Output the (x, y) coordinate of the center of the cell containing the given text.  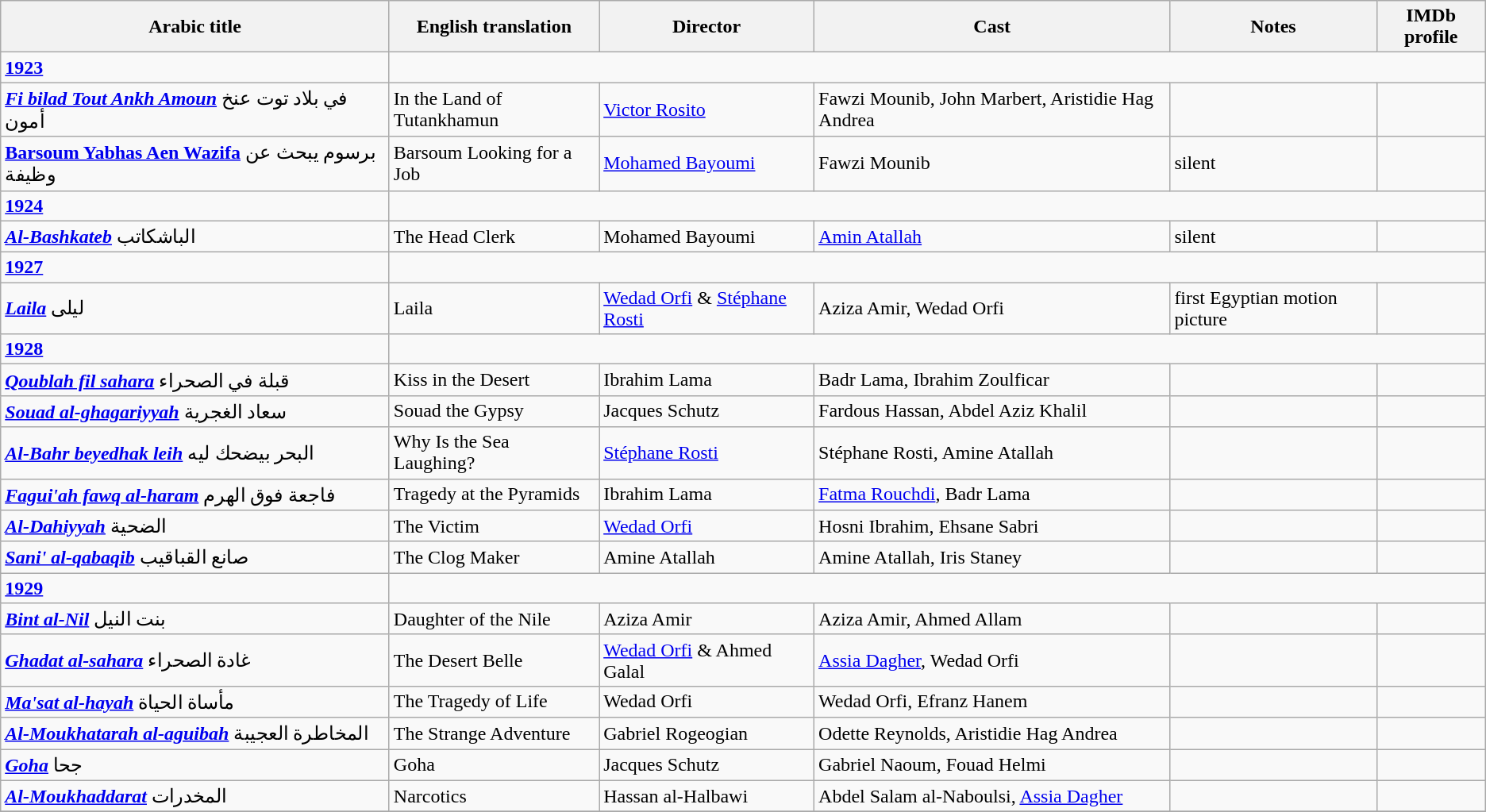
In the Land of Tutankhamun (494, 110)
1927 (195, 267)
Kiss in the Desert (494, 380)
Fi bilad Tout Ankh Amoun في بلاد توت عنخ أمون (195, 110)
Tragedy at the Pyramids (494, 495)
The Desert Belle (494, 660)
Fawzi Mounib (992, 164)
The Victim (494, 526)
Amine Atallah, Iris Staney (992, 557)
IMDb profile (1430, 27)
1928 (195, 349)
Arabic title (195, 27)
Fawzi Mounib, John Marbert, Aristidie Hag Andrea (992, 110)
The Clog Maker (494, 557)
Laila (494, 308)
Souad al-ghagariyyah سعاد الغجرية (195, 411)
Ghadat al-sahara غادة الصحراء (195, 660)
Stéphane Rosti, Amine Atallah (992, 452)
Al-Bashkateb الباشكاتب (195, 237)
Goha جحا (195, 765)
Assia Dagher, Wedad Orfi (992, 660)
Badr Lama, Ibrahim Zoulficar (992, 380)
Al-Bahr beyedhak leih البحر بيضحك ليه (195, 452)
English translation (494, 27)
Odette Reynolds, Aristidie Hag Andrea (992, 733)
Al-Dahiyyah الضحية (195, 526)
Aziza Amir (706, 619)
Victor Rosito (706, 110)
Wedad Orfi & Stéphane Rosti (706, 308)
Gabriel Rogeogian (706, 733)
Amin Atallah (992, 237)
Stéphane Rosti (706, 452)
Qoublah fil sahara قبلة في الصحراء (195, 380)
Amine Atallah (706, 557)
Goha (494, 765)
Gabriel Naoum, Fouad Helmi (992, 765)
Al-Moukhaddarat المخدرات (195, 796)
Bint al-Nil بنت النيل (195, 619)
Fardous Hassan, Abdel Aziz Khalil (992, 411)
Barsoum Yabhas Aen Wazifa برسوم يبحث عن وظيفة (195, 164)
1924 (195, 206)
Fatma Rouchdi, Badr Lama (992, 495)
Ma'sat al-hayah مأساة الحياة (195, 702)
The Strange Adventure (494, 733)
Abdel Salam al-Naboulsi, Assia Dagher (992, 796)
1929 (195, 588)
Laila ليلى (195, 308)
Narcotics (494, 796)
Sani' al-qabaqib صانع القباقيب (195, 557)
Notes (1273, 27)
Why Is the Sea Laughing? (494, 452)
Hosni Ibrahim, Ehsane Sabri (992, 526)
Aziza Amir, Ahmed Allam (992, 619)
The Head Clerk (494, 237)
Daughter of the Nile (494, 619)
Wedad Orfi & Ahmed Galal (706, 660)
Director (706, 27)
Wedad Orfi, Efranz Hanem (992, 702)
Fagui'ah fawq al-haram فاجعة فوق الهرم (195, 495)
The Tragedy of Life (494, 702)
Hassan al-Halbawi (706, 796)
Cast (992, 27)
first Egyptian motion picture (1273, 308)
Souad the Gypsy (494, 411)
1923 (195, 67)
Aziza Amir, Wedad Orfi (992, 308)
Barsoum Looking for a Job (494, 164)
Al-Moukhatarah al-aguibah المخاطرة العجيبة (195, 733)
